Detect which cell encompasses the target text, then output its [X, Y] center coordinate. 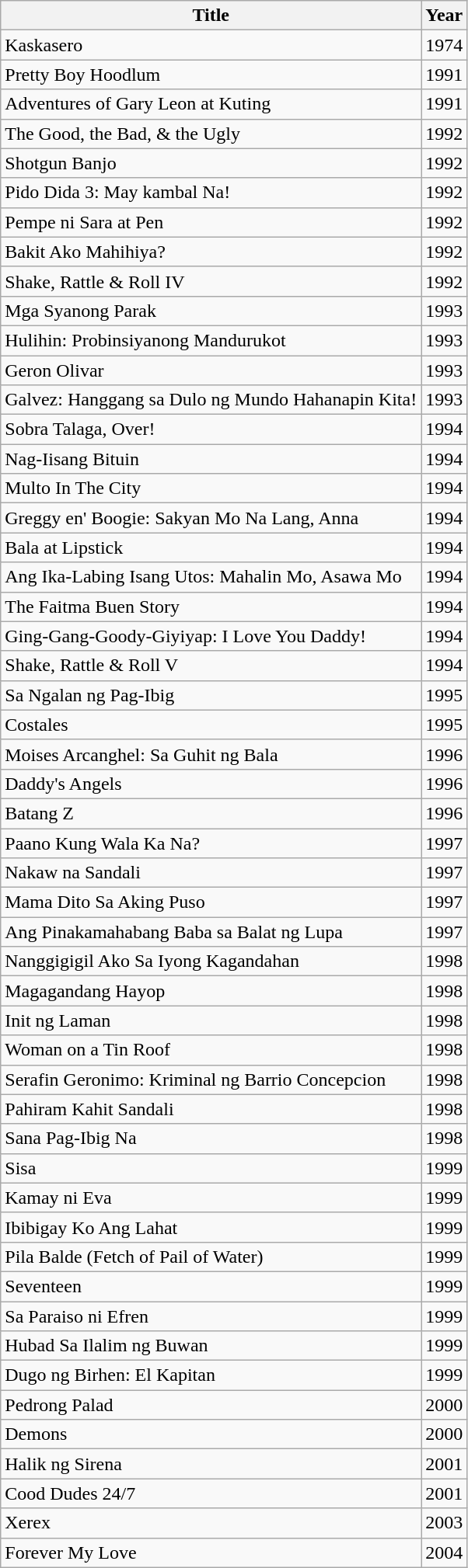
Kamay ni Eva [211, 1198]
Hubad Sa Ilalim ng Buwan [211, 1346]
Sisa [211, 1168]
Forever My Love [211, 1552]
Nanggigigil Ako Sa Iyong Kagandahan [211, 961]
Seventeen [211, 1286]
Halik ng Sirena [211, 1464]
Cood Dudes 24/7 [211, 1493]
Pempe ni Sara at Pen [211, 222]
Demons [211, 1434]
2004 [445, 1552]
Shotgun Banjo [211, 163]
The Faitma Buen Story [211, 607]
Batang Z [211, 813]
The Good, the Bad, & the Ugly [211, 134]
Pila Balde (Fetch of Pail of Water) [211, 1257]
Geron Olivar [211, 370]
Woman on a Tin Roof [211, 1050]
Mama Dito Sa Aking Puso [211, 902]
Pido Dida 3: May kambal Na! [211, 193]
2003 [445, 1523]
Shake, Rattle & Roll V [211, 666]
Init ng Laman [211, 1020]
Kaskasero [211, 45]
Serafin Geronimo: Kriminal ng Barrio Concepcion [211, 1080]
Sa Ngalan ng Pag-Ibig [211, 695]
Moises Arcanghel: Sa Guhit ng Bala [211, 754]
Sa Paraiso ni Efren [211, 1316]
Greggy en' Boogie: Sakyan Mo Na Lang, Anna [211, 518]
Xerex [211, 1523]
Bala at Lipstick [211, 548]
Paano Kung Wala Ka Na? [211, 843]
Sana Pag-Ibig Na [211, 1139]
Shake, Rattle & Roll IV [211, 281]
1974 [445, 45]
Ibibigay Ko Ang Lahat [211, 1227]
Hulihin: Probinsiyanong Mandurukot [211, 340]
Ging-Gang-Goody-Giyiyap: I Love You Daddy! [211, 636]
Galvez: Hanggang sa Dulo ng Mundo Hahanapin Kita! [211, 400]
Year [445, 16]
Costales [211, 725]
Nakaw na Sandali [211, 873]
Pretty Boy Hoodlum [211, 75]
Mga Syanong Parak [211, 311]
Pedrong Palad [211, 1405]
Nag-Iisang Bituin [211, 459]
Sobra Talaga, Over! [211, 429]
Daddy's Angels [211, 784]
Title [211, 16]
Magagandang Hayop [211, 991]
Adventures of Gary Leon at Kuting [211, 104]
Ang Pinakamahabang Baba sa Balat ng Lupa [211, 932]
Bakit Ako Mahihiya? [211, 252]
Ang Ika-Labing Isang Utos: Mahalin Mo, Asawa Mo [211, 577]
Multo In The City [211, 488]
Pahiram Kahit Sandali [211, 1109]
Dugo ng Birhen: El Kapitan [211, 1375]
